For the text-containing cell, return its midpoint in [x, y] coordinate format. 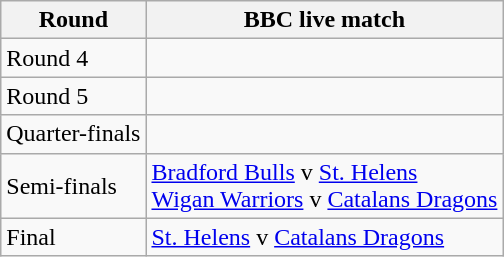
St. Helens v Catalans Dragons [324, 237]
BBC live match [324, 20]
Bradford Bulls v St. HelensWigan Warriors v Catalans Dragons [324, 186]
Round 4 [74, 58]
Round 5 [74, 96]
Final [74, 237]
Semi-finals [74, 186]
Round [74, 20]
Quarter-finals [74, 134]
